Return the [X, Y] coordinate for the center point of the cell that contains the specified text.  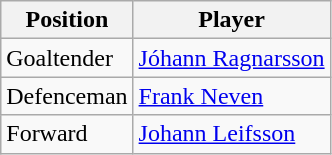
Forward [67, 134]
Goaltender [67, 58]
Player [232, 20]
Johann Leifsson [232, 134]
Position [67, 20]
Defenceman [67, 96]
Frank Neven [232, 96]
Jóhann Ragnarsson [232, 58]
